Extract the (x, y) coordinate from the center of the cell holding the provided text.  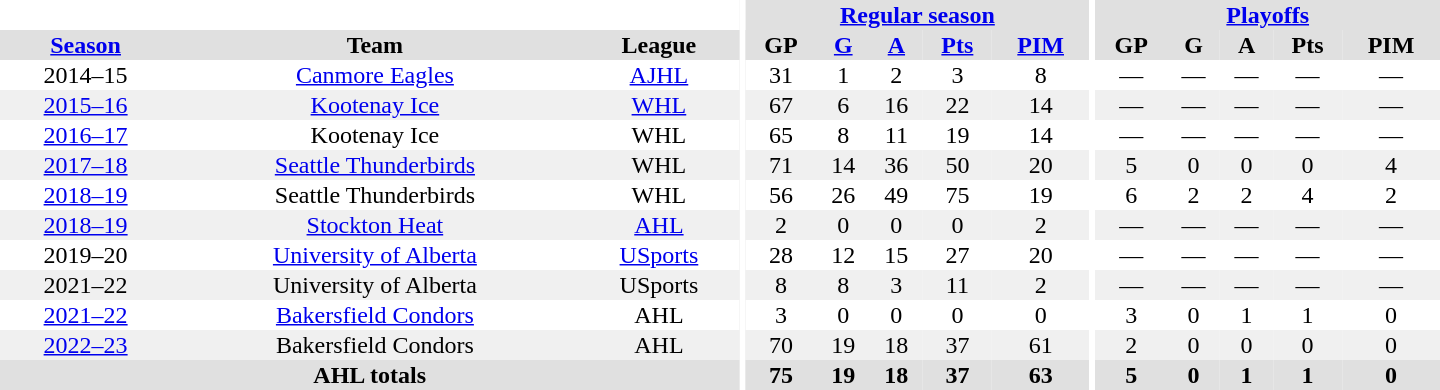
49 (896, 195)
65 (780, 135)
12 (844, 255)
Canmore Eagles (374, 75)
63 (1041, 375)
15 (896, 255)
Playoffs (1268, 15)
2015–16 (86, 105)
28 (780, 255)
31 (780, 75)
2014–15 (86, 75)
2017–18 (86, 165)
27 (958, 255)
56 (780, 195)
Regular season (917, 15)
22 (958, 105)
26 (844, 195)
2022–23 (86, 345)
67 (780, 105)
League (660, 45)
2016–17 (86, 135)
70 (780, 345)
Stockton Heat (374, 225)
50 (958, 165)
71 (780, 165)
Season (86, 45)
AJHL (660, 75)
AHL totals (370, 375)
2019–20 (86, 255)
61 (1041, 345)
Team (374, 45)
36 (896, 165)
16 (896, 105)
